Output the (x, y) coordinate of the center of the cell containing the given text.  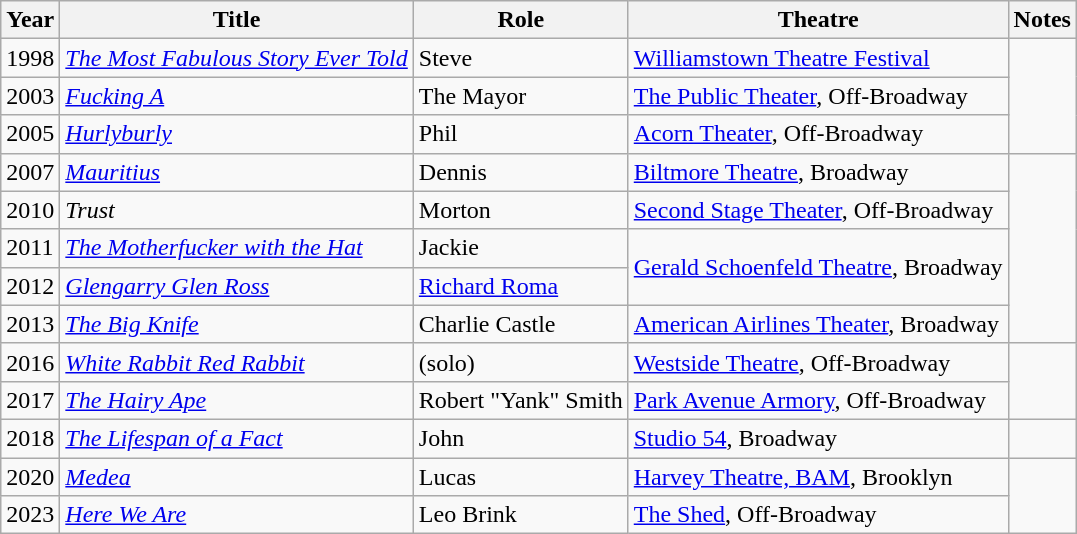
1998 (30, 58)
2018 (30, 438)
The Shed, Off-Broadway (818, 515)
2013 (30, 324)
Park Avenue Armory, Off-Broadway (818, 400)
Gerald Schoenfeld Theatre, Broadway (818, 267)
The Most Fabulous Story Ever Told (237, 58)
Jackie (520, 248)
Year (30, 20)
2017 (30, 400)
2007 (30, 172)
White Rabbit Red Rabbit (237, 362)
Theatre (818, 20)
John (520, 438)
The Mayor (520, 96)
Biltmore Theatre, Broadway (818, 172)
Title (237, 20)
2010 (30, 210)
Medea (237, 477)
2005 (30, 134)
Phil (520, 134)
2012 (30, 286)
Role (520, 20)
(solo) (520, 362)
Robert "Yank" Smith (520, 400)
Charlie Castle (520, 324)
2011 (30, 248)
2023 (30, 515)
Here We Are (237, 515)
American Airlines Theater, Broadway (818, 324)
The Hairy Ape (237, 400)
Lucas (520, 477)
The Big Knife (237, 324)
Trust (237, 210)
Steve (520, 58)
Morton (520, 210)
Harvey Theatre, BAM, Brooklyn (818, 477)
Acorn Theater, Off-Broadway (818, 134)
Westside Theatre, Off-Broadway (818, 362)
Leo Brink (520, 515)
Second Stage Theater, Off-Broadway (818, 210)
Dennis (520, 172)
The Motherfucker with the Hat (237, 248)
Fucking A (237, 96)
2016 (30, 362)
2020 (30, 477)
Glengarry Glen Ross (237, 286)
Williamstown Theatre Festival (818, 58)
The Lifespan of a Fact (237, 438)
Notes (1042, 20)
The Public Theater, Off-Broadway (818, 96)
Studio 54, Broadway (818, 438)
Richard Roma (520, 286)
Mauritius (237, 172)
Hurlyburly (237, 134)
2003 (30, 96)
